Extract the [x, y] coordinate from the center of the cell holding the provided text.  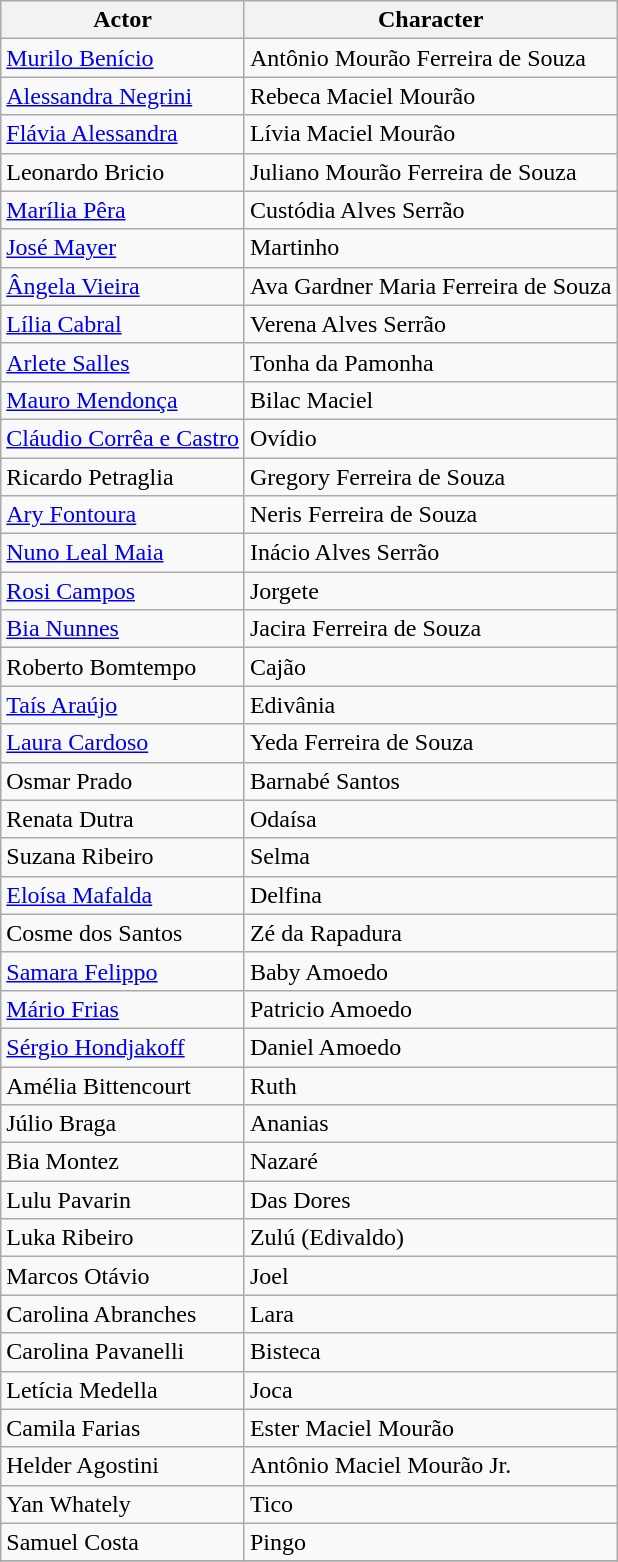
Antônio Mourão Ferreira de Souza [430, 58]
Ava Gardner Maria Ferreira de Souza [430, 286]
Bia Montez [123, 1162]
Amélia Bittencourt [123, 1085]
Baby Amoedo [430, 971]
Joca [430, 1390]
Tonha da Pamonha [430, 362]
Gregory Ferreira de Souza [430, 477]
Mário Frias [123, 1009]
Zulú (Edivaldo) [430, 1238]
Cosme dos Santos [123, 933]
Ângela Vieira [123, 286]
Lulu Pavarin [123, 1200]
Actor [123, 20]
Murilo Benício [123, 58]
Das Dores [430, 1200]
Júlio Braga [123, 1124]
Rosi Campos [123, 591]
Samara Felippo [123, 971]
Edivânia [430, 705]
Nazaré [430, 1162]
Carolina Pavanelli [123, 1352]
Renata Dutra [123, 819]
Lília Cabral [123, 324]
Marcos Otávio [123, 1276]
Roberto Bomtempo [123, 667]
Barnabé Santos [430, 781]
Custódia Alves Serrão [430, 210]
Joel [430, 1276]
Bisteca [430, 1352]
Ester Maciel Mourão [430, 1428]
Luka Ribeiro [123, 1238]
Bia Nunnes [123, 629]
Ary Fontoura [123, 515]
Rebeca Maciel Mourão [430, 96]
Bilac Maciel [430, 400]
Helder Agostini [123, 1466]
Cajão [430, 667]
Martinho [430, 248]
Pingo [430, 1542]
Juliano Mourão Ferreira de Souza [430, 172]
Antônio Maciel Mourão Jr. [430, 1466]
Osmar Prado [123, 781]
Neris Ferreira de Souza [430, 515]
Eloísa Mafalda [123, 895]
Ruth [430, 1085]
Yeda Ferreira de Souza [430, 743]
Letícia Medella [123, 1390]
Jacira Ferreira de Souza [430, 629]
Jorgete [430, 591]
Nuno Leal Maia [123, 553]
Carolina Abranches [123, 1314]
Tico [430, 1504]
Inácio Alves Serrão [430, 553]
Suzana Ribeiro [123, 857]
Samuel Costa [123, 1542]
Ananias [430, 1124]
José Mayer [123, 248]
Lívia Maciel Mourão [430, 134]
Zé da Rapadura [430, 933]
Leonardo Bricio [123, 172]
Patricio Amoedo [430, 1009]
Arlete Salles [123, 362]
Marília Pêra [123, 210]
Lara [430, 1314]
Verena Alves Serrão [430, 324]
Ricardo Petraglia [123, 477]
Selma [430, 857]
Ovídio [430, 438]
Delfina [430, 895]
Odaísa [430, 819]
Alessandra Negrini [123, 96]
Mauro Mendonça [123, 400]
Daniel Amoedo [430, 1047]
Camila Farias [123, 1428]
Taís Araújo [123, 705]
Sérgio Hondjakoff [123, 1047]
Character [430, 20]
Cláudio Corrêa e Castro [123, 438]
Flávia Alessandra [123, 134]
Yan Whately [123, 1504]
Laura Cardoso [123, 743]
